From the cell containing the given text, extract its center point as (x, y) coordinate. 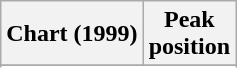
Chart (1999) (72, 34)
Peakposition (189, 34)
